Pinpoint the cell where the given text exists, returning its (x, y) midpoint coordinate. 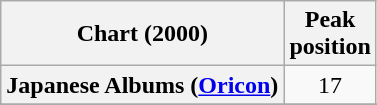
17 (330, 85)
Japanese Albums (Oricon) (142, 85)
Chart (2000) (142, 34)
Peakposition (330, 34)
